Scan for the cell matching the given text and deliver its (x, y) coordinate at center. 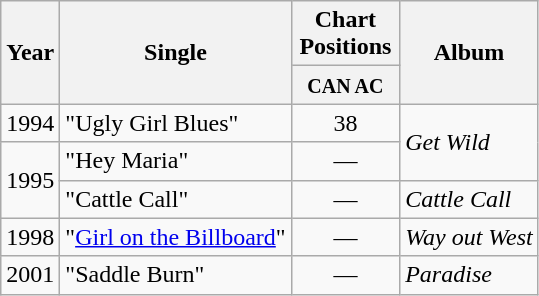
CAN AC (346, 85)
Album (470, 52)
Cattle Call (470, 199)
Year (30, 52)
Way out West (470, 237)
1998 (30, 237)
1995 (30, 180)
"Saddle Burn" (176, 275)
1994 (30, 123)
Paradise (470, 275)
"Cattle Call" (176, 199)
"Hey Maria" (176, 161)
Get Wild (470, 142)
2001 (30, 275)
Single (176, 52)
Chart Positions (346, 34)
38 (346, 123)
"Ugly Girl Blues" (176, 123)
"Girl on the Billboard" (176, 237)
